Detect which cell encompasses the target text, then output its [X, Y] center coordinate. 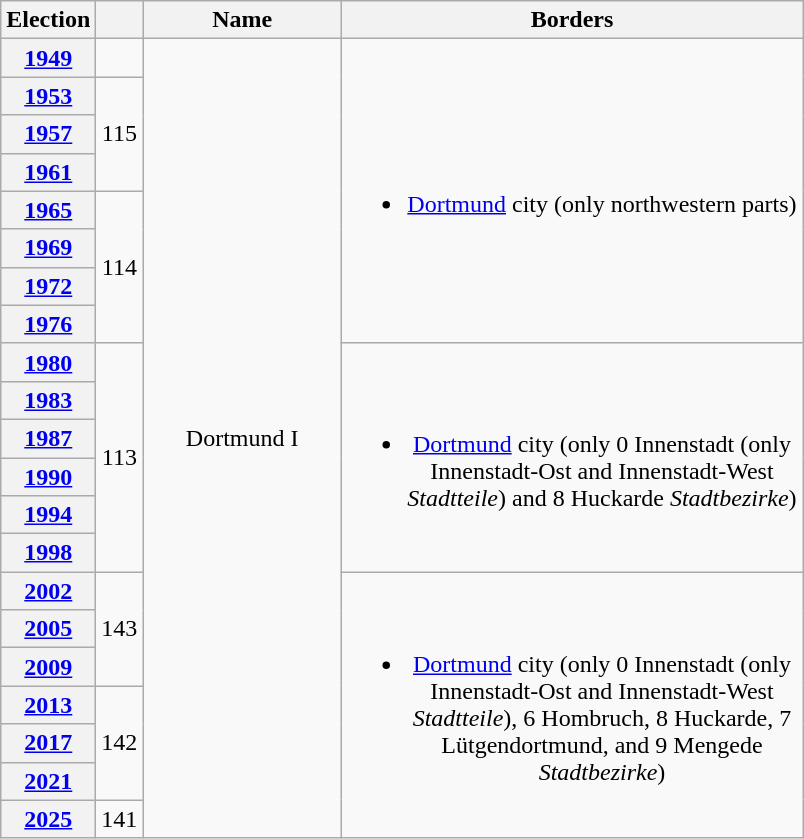
142 [120, 743]
Dortmund city (only northwestern parts) [572, 191]
1987 [48, 438]
2002 [48, 591]
143 [120, 629]
115 [120, 134]
1965 [48, 210]
1976 [48, 324]
1990 [48, 477]
1983 [48, 400]
Name [242, 20]
Dortmund I [242, 438]
1972 [48, 286]
1994 [48, 515]
Borders [572, 20]
1953 [48, 96]
2017 [48, 743]
1969 [48, 248]
1957 [48, 134]
141 [120, 819]
1980 [48, 362]
Election [48, 20]
Dortmund city (only 0 Innenstadt (only Innenstadt-Ost and Innenstadt-West Stadtteile) and 8 Huckarde Stadtbezirke) [572, 457]
1998 [48, 553]
1949 [48, 58]
2013 [48, 705]
2005 [48, 629]
1961 [48, 172]
113 [120, 457]
2009 [48, 667]
114 [120, 267]
2025 [48, 819]
2021 [48, 781]
